Return the (X, Y) coordinate for the center point of the cell that contains the specified text.  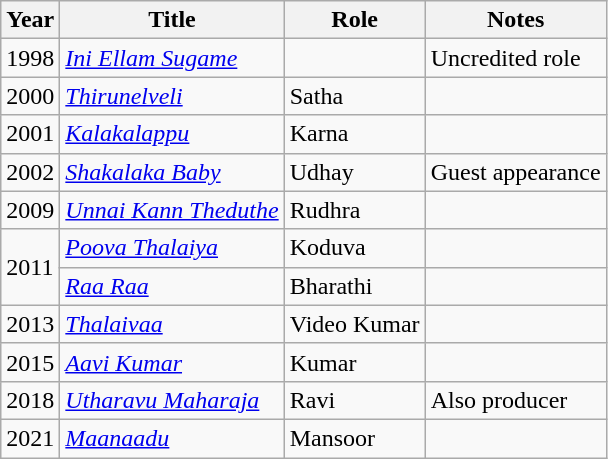
1998 (30, 58)
Rudhra (354, 210)
Kumar (354, 362)
Utharavu Maharaja (172, 400)
Satha (354, 96)
Guest appearance (516, 172)
Bharathi (354, 286)
2015 (30, 362)
2002 (30, 172)
Year (30, 20)
Ini Ellam Sugame (172, 58)
Ravi (354, 400)
2013 (30, 324)
Uncredited role (516, 58)
Udhay (354, 172)
Thalaivaa (172, 324)
Maanaadu (172, 438)
Raa Raa (172, 286)
Notes (516, 20)
Shakalaka Baby (172, 172)
2021 (30, 438)
Thirunelveli (172, 96)
Aavi Kumar (172, 362)
Unnai Kann Theduthe (172, 210)
Kalakalappu (172, 134)
Mansoor (354, 438)
2018 (30, 400)
2000 (30, 96)
Poova Thalaiya (172, 248)
Koduva (354, 248)
2011 (30, 267)
Title (172, 20)
Video Kumar (354, 324)
Role (354, 20)
2001 (30, 134)
2009 (30, 210)
Karna (354, 134)
Also producer (516, 400)
